Extract the (X, Y) coordinate from the center of the cell holding the provided text.  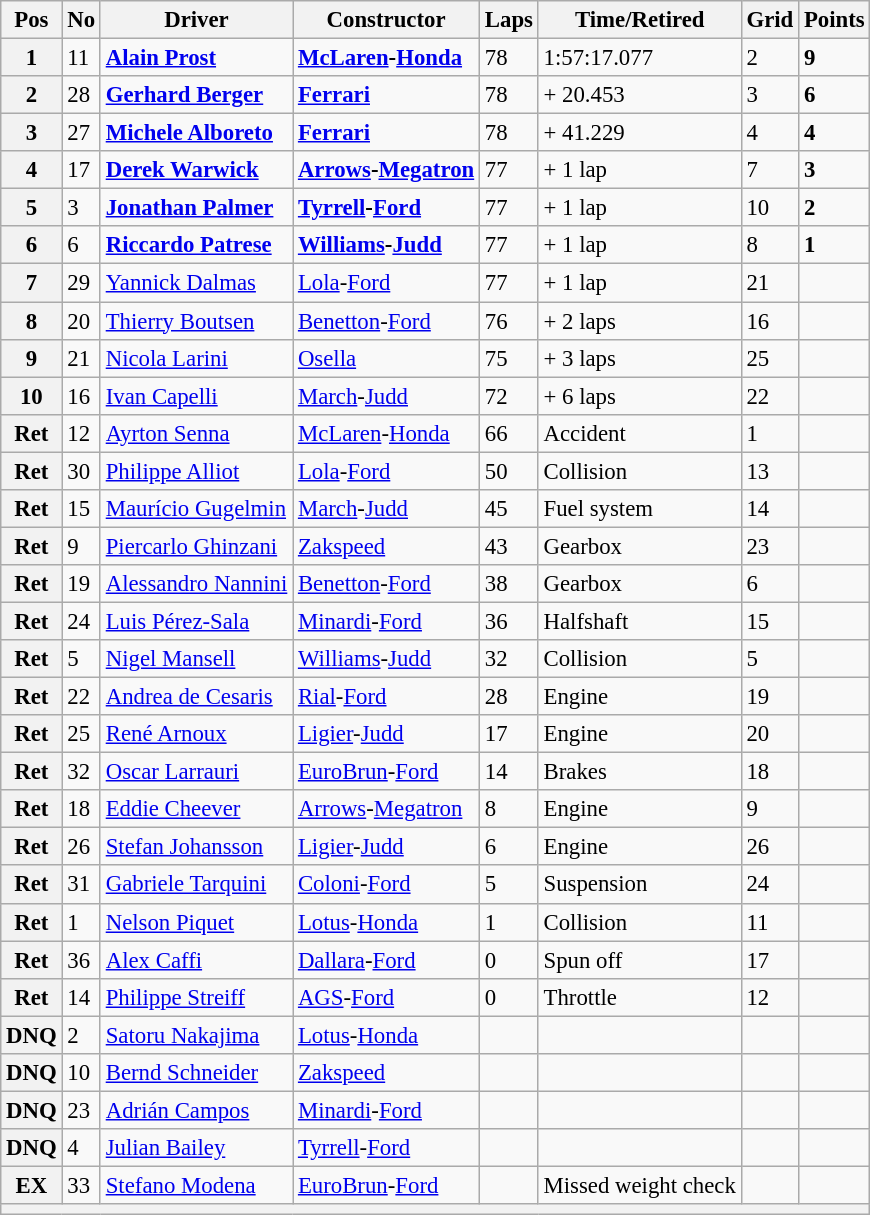
Andrea de Cesaris (196, 697)
Eddie Cheever (196, 809)
Yannick Dalmas (196, 283)
Suspension (640, 885)
Brakes (640, 772)
Dallara-Ford (386, 960)
Oscar Larrauri (196, 772)
Accident (640, 433)
Satoru Nakajima (196, 1035)
Luis Pérez-Sala (196, 621)
+ 20.453 (640, 95)
Stefan Johansson (196, 847)
Coloni-Ford (386, 885)
72 (510, 396)
+ 41.229 (640, 133)
Fuel system (640, 509)
33 (81, 1185)
Nigel Mansell (196, 659)
Pos (32, 20)
Grid (770, 20)
Laps (510, 20)
76 (510, 321)
Points (834, 20)
Spun off (640, 960)
Alessandro Nannini (196, 584)
Gerhard Berger (196, 95)
Throttle (640, 997)
Gabriele Tarquini (196, 885)
+ 6 laps (640, 396)
Nicola Larini (196, 358)
Driver (196, 20)
AGS-Ford (386, 997)
Derek Warwick (196, 170)
30 (81, 471)
Thierry Boutsen (196, 321)
René Arnoux (196, 734)
Halfshaft (640, 621)
Maurício Gugelmin (196, 509)
Time/Retired (640, 20)
29 (81, 283)
50 (510, 471)
Osella (386, 358)
Michele Alboreto (196, 133)
Constructor (386, 20)
Riccardo Patrese (196, 245)
Philippe Alliot (196, 471)
Ayrton Senna (196, 433)
Rial-Ford (386, 697)
EX (32, 1185)
Jonathan Palmer (196, 208)
Stefano Modena (196, 1185)
Nelson Piquet (196, 922)
27 (81, 133)
Missed weight check (640, 1185)
75 (510, 358)
No (81, 20)
Alex Caffi (196, 960)
Julian Bailey (196, 1148)
43 (510, 546)
13 (770, 471)
66 (510, 433)
Philippe Streiff (196, 997)
+ 2 laps (640, 321)
45 (510, 509)
Piercarlo Ghinzani (196, 546)
Ivan Capelli (196, 396)
31 (81, 885)
Bernd Schneider (196, 1073)
Adrián Campos (196, 1110)
38 (510, 584)
Alain Prost (196, 58)
1:57:17.077 (640, 58)
+ 3 laps (640, 358)
